Identify which cell holds the provided text, then report its [X, Y] central coordinate. 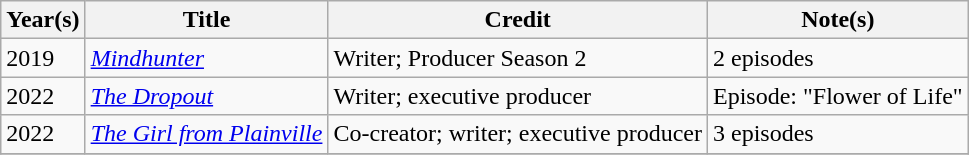
Credit [518, 20]
Writer; Producer Season 2 [518, 58]
Co-creator; writer; executive producer [518, 134]
Episode: "Flower of Life" [838, 96]
Mindhunter [206, 58]
2019 [43, 58]
Title [206, 20]
Year(s) [43, 20]
The Girl from Plainville [206, 134]
Note(s) [838, 20]
Writer; executive producer [518, 96]
2 episodes [838, 58]
The Dropout [206, 96]
3 episodes [838, 134]
